Find where the given text appears and provide that cell's center as (x, y) coordinate. 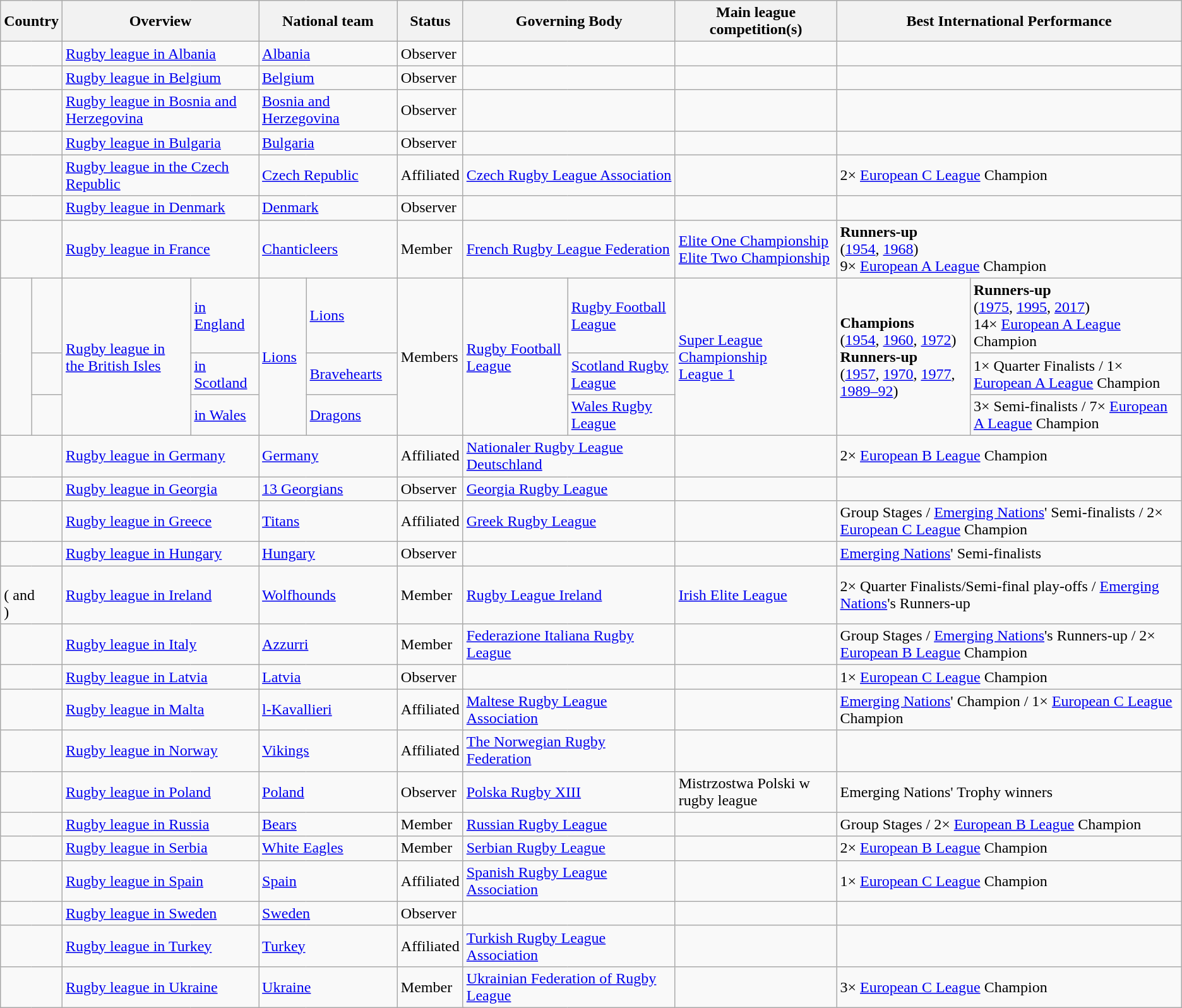
Bulgaria (328, 143)
Rugby League Ireland (569, 595)
Rugby league in Ireland (160, 595)
Emerging Nations' Semi-finalists (1009, 554)
Rugby league in Georgia (160, 488)
Denmark (328, 208)
Rugby league in Bosnia and Herzegovina (160, 110)
Georgia Rugby League (569, 488)
Bosnia and Herzegovina (328, 110)
Rugby league in Germany (160, 456)
Emerging Nations' Trophy winners (1009, 792)
Rugby league in the British Isles (126, 356)
Federazione Italiana Rugby League (569, 644)
Ukraine (328, 987)
Runners-up(1954, 1968)9× European A League Champion (1009, 249)
3× European C League Champion (1009, 987)
Belgium (328, 78)
Spain (328, 880)
Runners-up(1975, 1995, 2017)14× European A League Champion (1076, 316)
Russian Rugby League (569, 824)
Rugby league in Malta (160, 710)
Greek Rugby League (569, 522)
2× Quarter Finalists/Semi-final play-offs / Emerging Nations's Runners-up (1009, 595)
Rugby league in Turkey (160, 946)
Spanish Rugby League Association (569, 880)
Wolfhounds (328, 595)
l-Kavallieri (328, 710)
Group Stages / 2× European B League Champion (1009, 824)
Main league competition(s) (756, 21)
in Scotland (225, 374)
Rugby league in Bulgaria (160, 143)
Rugby league in Hungary (160, 554)
Rugby league in Spain (160, 880)
Hungary (328, 554)
Mistrzostwa Polski w rugby league (756, 792)
National team (328, 21)
Maltese Rugby League Association (569, 710)
Chanticleers (328, 249)
Group Stages / Emerging Nations' Semi-finalists / 2× European C League Champion (1009, 522)
Latvia (328, 677)
Bears (328, 824)
French Rugby League Federation (569, 249)
in Wales (225, 414)
2× European C League Champion (1009, 176)
Poland (328, 792)
Bravehearts (352, 374)
Turkey (328, 946)
Overview (160, 21)
Turkish Rugby League Association (569, 946)
Rugby league in the Czech Republic (160, 176)
Rugby league in Norway (160, 750)
Rugby league in Albania (160, 54)
Nationaler Rugby League Deutschland (569, 456)
Ukrainian Federation of Rugby League (569, 987)
Vikings (328, 750)
Rugby league in Latvia (160, 677)
Elite One ChampionshipElite Two Championship (756, 249)
Dragons (352, 414)
Rugby league in Italy (160, 644)
Titans (328, 522)
13 Georgians (328, 488)
Rugby league in Denmark (160, 208)
Rugby league in Sweden (160, 913)
Azzurri (328, 644)
Czech Rugby League Association (569, 176)
Sweden (328, 913)
Group Stages / Emerging Nations's Runners-up / 2× European B League Champion (1009, 644)
Rugby league in Russia (160, 824)
Champions(1954, 1960, 1972)Runners-up(1957, 1970, 1977, 1989–92) (904, 356)
Albania (328, 54)
Rugby league in Poland (160, 792)
Super LeagueChampionshipLeague 1 (756, 356)
Rugby league in Serbia (160, 848)
Germany (328, 456)
The Norwegian Rugby Federation (569, 750)
Serbian Rugby League (569, 848)
Country (32, 21)
Polska Rugby XIII (569, 792)
in England (225, 316)
White Eagles (328, 848)
Czech Republic (328, 176)
Rugby league in Belgium (160, 78)
Wales Rugby League (621, 414)
Best International Performance (1009, 21)
Rugby league in Ukraine (160, 987)
Irish Elite League (756, 595)
Scotland Rugby League (621, 374)
Members (430, 356)
3× Semi-finalists / 7× European A League Champion (1076, 414)
Status (430, 21)
Rugby league in France (160, 249)
Emerging Nations' Champion / 1× European C League Champion (1009, 710)
1× Quarter Finalists / 1× European A League Champion (1076, 374)
Rugby league in Greece (160, 522)
( and) (32, 595)
Governing Body (569, 21)
